Capture the cell that displays the provided text and extract its [x, y] central coordinate. 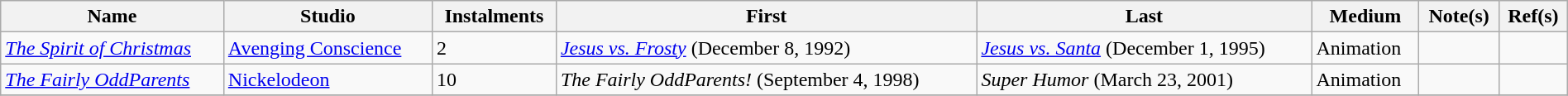
Studio [327, 17]
Last [1145, 17]
Jesus vs. Santa (December 1, 1995) [1145, 48]
2 [494, 48]
The Spirit of Christmas [112, 48]
Ref(s) [1533, 17]
Note(s) [1459, 17]
Instalments [494, 17]
The Fairly OddParents! (September 4, 1998) [766, 79]
Jesus vs. Frosty (December 8, 1992) [766, 48]
Nickelodeon [327, 79]
Super Humor (March 23, 2001) [1145, 79]
Medium [1365, 17]
10 [494, 79]
The Fairly OddParents [112, 79]
First [766, 17]
Avenging Conscience [327, 48]
Name [112, 17]
